Identify which cell holds the provided text, then report its [X, Y] central coordinate. 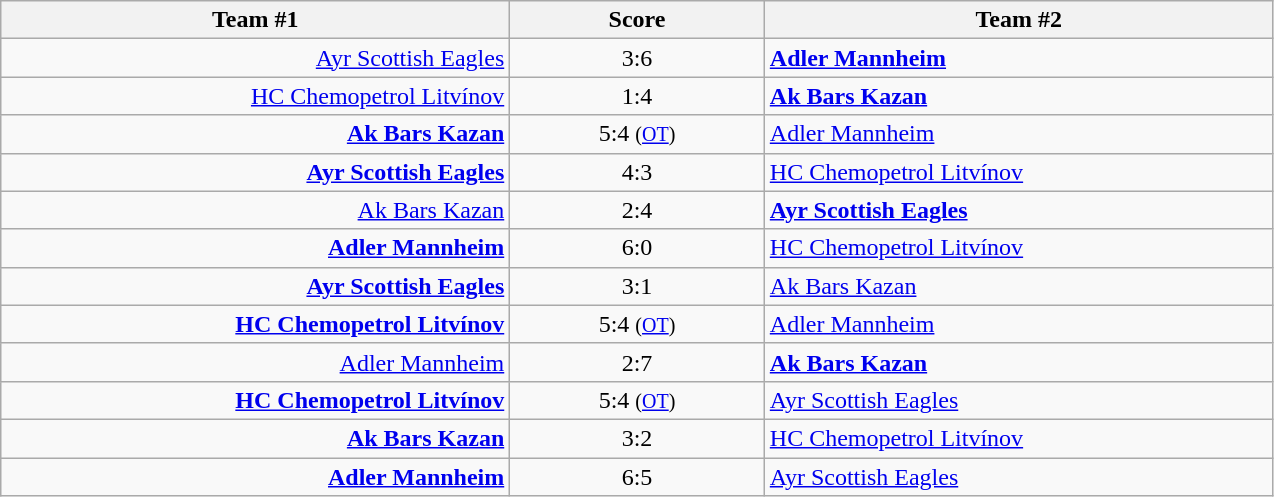
Team #1 [256, 20]
Score [638, 20]
3:1 [638, 286]
4:3 [638, 172]
2:7 [638, 362]
1:4 [638, 96]
Team #2 [1018, 20]
3:2 [638, 438]
6:5 [638, 477]
6:0 [638, 248]
2:4 [638, 210]
3:6 [638, 58]
